Extract the (X, Y) coordinate from the center of the cell holding the provided text.  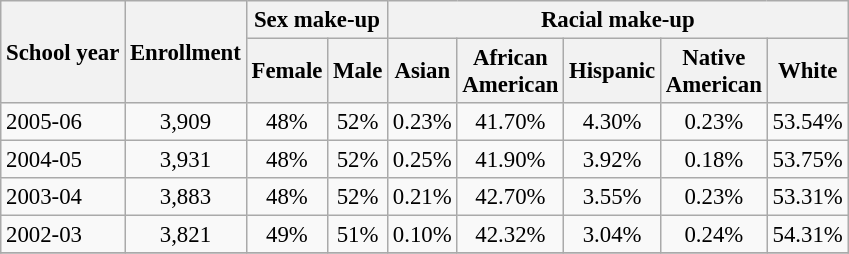
2005-06 (63, 122)
0.24% (714, 235)
42.32% (510, 235)
2003-04 (63, 197)
0.18% (714, 160)
Asian (422, 72)
AfricanAmerican (510, 72)
53.31% (808, 197)
Hispanic (612, 72)
3,821 (186, 235)
51% (358, 235)
0.25% (422, 160)
0.10% (422, 235)
2004-05 (63, 160)
3,909 (186, 122)
53.54% (808, 122)
3.92% (612, 160)
White (808, 72)
0.21% (422, 197)
42.70% (510, 197)
4.30% (612, 122)
41.70% (510, 122)
3.04% (612, 235)
NativeAmerican (714, 72)
Male (358, 72)
49% (286, 235)
School year (63, 52)
Racial make-up (618, 20)
53.75% (808, 160)
Enrollment (186, 52)
2002-03 (63, 235)
41.90% (510, 160)
3,883 (186, 197)
3,931 (186, 160)
Female (286, 72)
Sex make-up (316, 20)
3.55% (612, 197)
54.31% (808, 235)
